Determine the (x, y) coordinate at the center of the cell enclosing the given text.  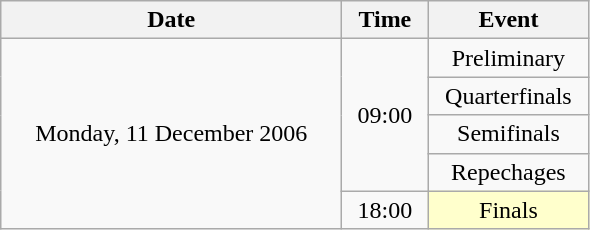
Semifinals (508, 134)
09:00 (385, 115)
Finals (508, 210)
Preliminary (508, 58)
Event (508, 20)
Repechages (508, 172)
Monday, 11 December 2006 (172, 134)
18:00 (385, 210)
Date (172, 20)
Time (385, 20)
Quarterfinals (508, 96)
